Determine the (x, y) coordinate at the center of the cell enclosing the given text.  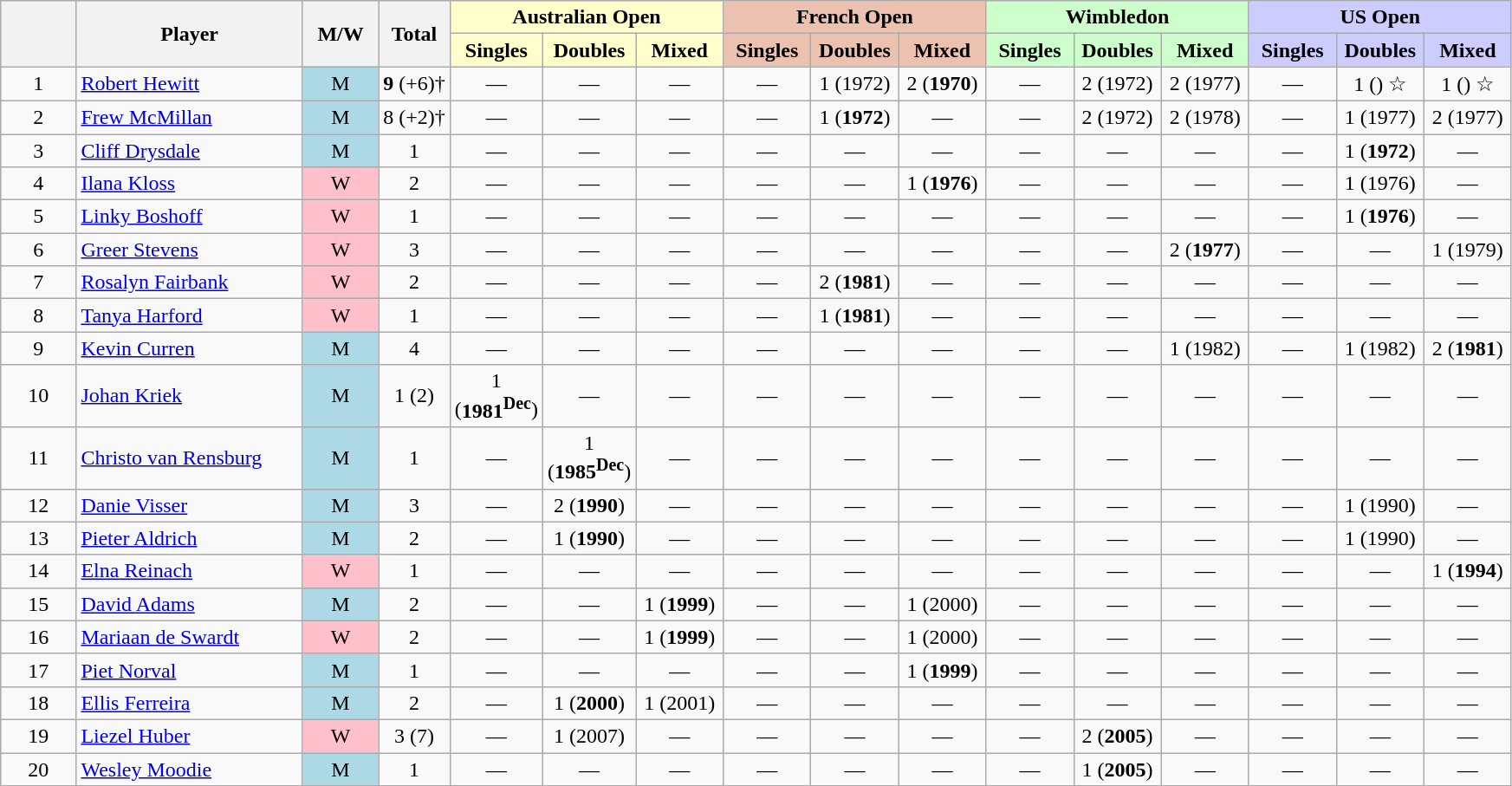
12 (38, 505)
1 (1977) (1379, 117)
Danie Visser (190, 505)
1 (1985Dec) (589, 458)
Ilana Kloss (190, 184)
20 (38, 770)
6 (38, 250)
7 (38, 283)
Frew McMillan (190, 117)
Johan Kriek (190, 396)
2 (1970) (943, 84)
Greer Stevens (190, 250)
Cliff Drysdale (190, 150)
1 (1994) (1468, 571)
13 (38, 538)
1 (1981) (854, 315)
Player (190, 34)
1 (1981Dec) (496, 396)
Ellis Ferreira (190, 703)
1 (2005) (1118, 770)
Tanya Harford (190, 315)
Total (414, 34)
9 (+6)† (414, 84)
18 (38, 703)
US Open (1379, 17)
2 (1978) (1204, 117)
8 (+2)† (414, 117)
Mariaan de Swardt (190, 637)
1 (2007) (589, 736)
Wimbledon (1118, 17)
14 (38, 571)
9 (38, 348)
1 (1979) (1468, 250)
Rosalyn Fairbank (190, 283)
Christo van Rensburg (190, 458)
David Adams (190, 604)
Liezel Huber (190, 736)
Australian Open (587, 17)
Elna Reinach (190, 571)
French Open (854, 17)
15 (38, 604)
10 (38, 396)
8 (38, 315)
11 (38, 458)
Wesley Moodie (190, 770)
3 (7) (414, 736)
2 (2005) (1118, 736)
Kevin Curren (190, 348)
17 (38, 670)
1 (2001) (679, 703)
Pieter Aldrich (190, 538)
Piet Norval (190, 670)
2 (1990) (589, 505)
M/W (340, 34)
Linky Boshoff (190, 217)
1 (2) (414, 396)
5 (38, 217)
19 (38, 736)
Robert Hewitt (190, 84)
16 (38, 637)
